Identify which cell holds the provided text, then report its (X, Y) central coordinate. 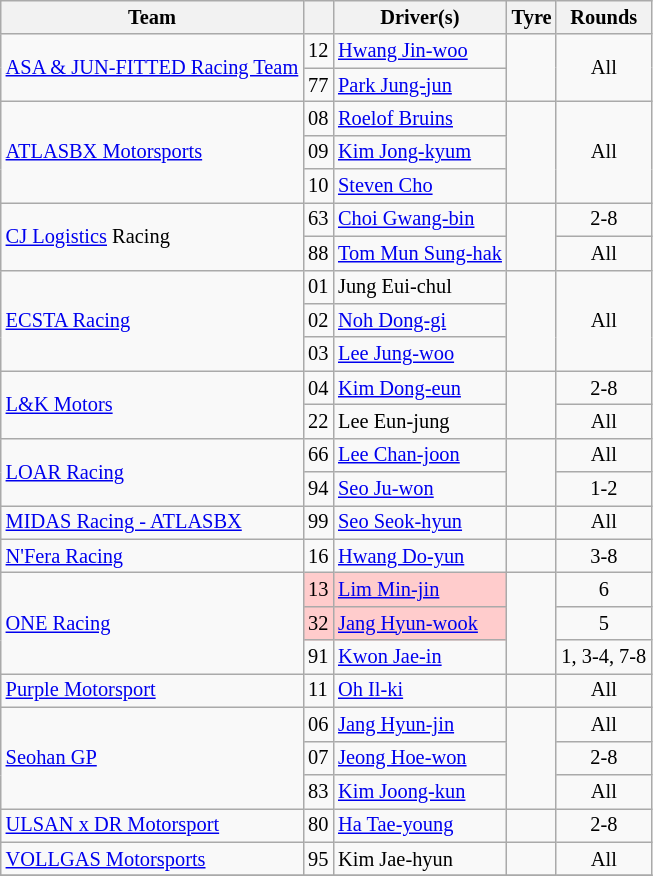
Roelof Bruins (420, 118)
04 (318, 388)
3-8 (604, 556)
Tom Mun Sung-hak (420, 253)
07 (318, 758)
95 (318, 859)
Tyre (532, 17)
22 (318, 421)
Kim Jong-kyum (420, 152)
Kim Joong-kun (420, 791)
01 (318, 287)
77 (318, 85)
Jung Eui-chul (420, 287)
ATLASBX Motorsports (152, 152)
Hwang Do-yun (420, 556)
13 (318, 589)
16 (318, 556)
Kim Jae-hyun (420, 859)
LOAR Racing (152, 472)
Jeong Hoe-won (420, 758)
Choi Gwang-bin (420, 219)
Seohan GP (152, 758)
09 (318, 152)
Team (152, 17)
03 (318, 354)
Steven Cho (420, 186)
CJ Logistics Racing (152, 236)
Lee Eun-jung (420, 421)
L&K Motors (152, 404)
11 (318, 690)
91 (318, 657)
5 (604, 623)
80 (318, 825)
Kim Dong-eun (420, 388)
Ha Tae-young (420, 825)
63 (318, 219)
94 (318, 489)
88 (318, 253)
06 (318, 724)
Kwon Jae-in (420, 657)
MIDAS Racing - ATLASBX (152, 522)
ONE Racing (152, 622)
ECSTA Racing (152, 320)
32 (318, 623)
Hwang Jin-woo (420, 51)
N'Fera Racing (152, 556)
99 (318, 522)
1, 3-4, 7-8 (604, 657)
Park Jung-jun (420, 85)
Rounds (604, 17)
Driver(s) (420, 17)
02 (318, 320)
10 (318, 186)
ASA & JUN-FITTED Racing Team (152, 68)
Lee Jung-woo (420, 354)
Jang Hyun-wook (420, 623)
ULSAN x DR Motorsport (152, 825)
66 (318, 455)
VOLLGAS Motorsports (152, 859)
Noh Dong-gi (420, 320)
1-2 (604, 489)
83 (318, 791)
Jang Hyun-jin (420, 724)
Seo Ju-won (420, 489)
08 (318, 118)
Lee Chan-joon (420, 455)
Lim Min-jin (420, 589)
12 (318, 51)
Seo Seok-hyun (420, 522)
Purple Motorsport (152, 690)
6 (604, 589)
Oh Il-ki (420, 690)
